Find where the given text appears and provide that cell's center as (X, Y) coordinate. 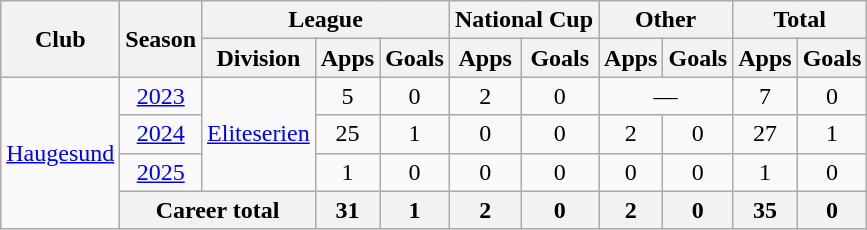
5 (347, 96)
Division (259, 58)
Haugesund (60, 153)
35 (765, 210)
Other (666, 20)
Total (800, 20)
National Cup (524, 20)
Season (161, 39)
Club (60, 39)
Eliteserien (259, 134)
27 (765, 134)
2023 (161, 96)
2025 (161, 172)
25 (347, 134)
— (666, 96)
31 (347, 210)
League (326, 20)
Career total (218, 210)
2024 (161, 134)
7 (765, 96)
